Return the (x, y) coordinate for the center point of the cell that contains the specified text.  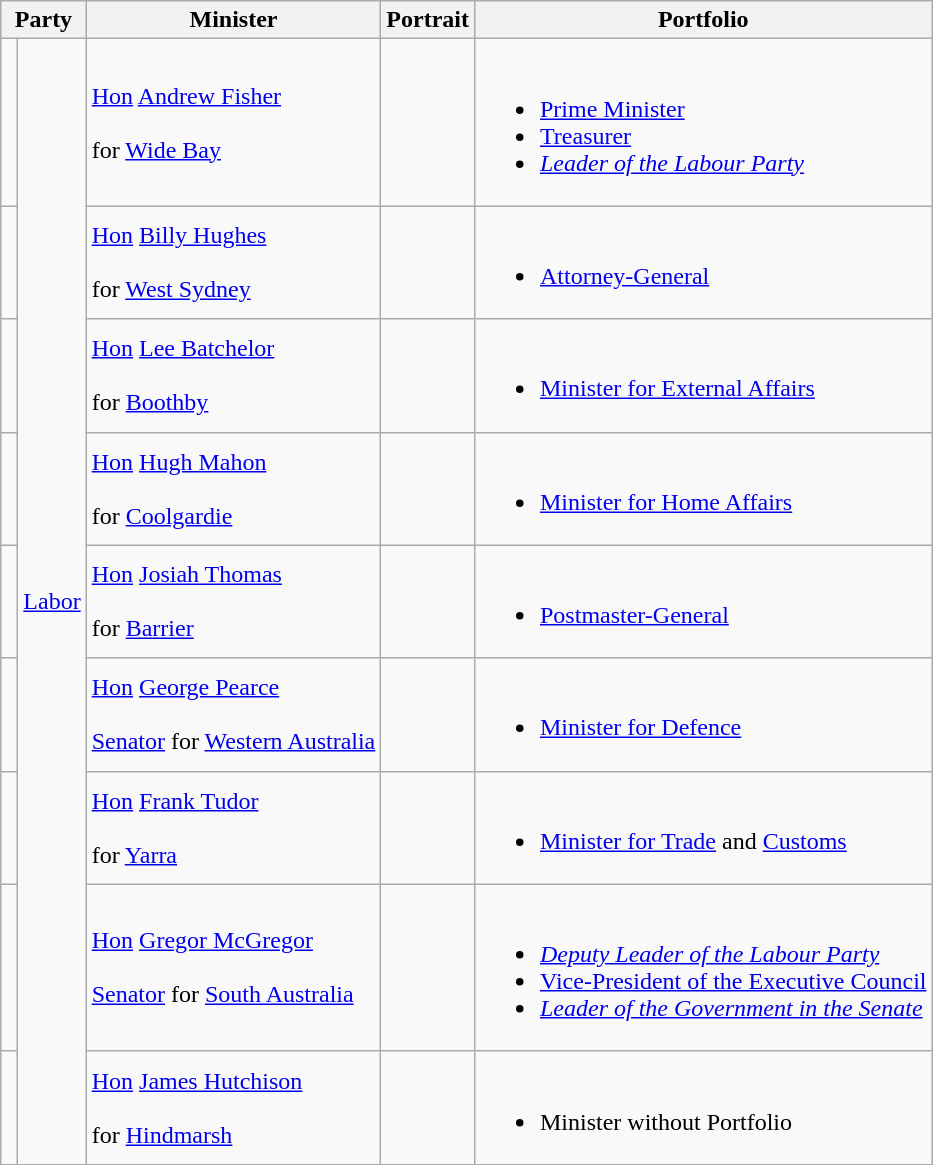
Minister for Home Affairs (703, 488)
Hon Frank Tudor for Yarra (234, 828)
Hon James Hutchison for Hindmarsh (234, 1108)
Hon Josiah Thomas for Barrier (234, 602)
Hon Gregor McGregor Senator for South Australia (234, 968)
Minister for Trade and Customs (703, 828)
Minister without Portfolio (703, 1108)
Hon Lee Batchelor for Boothby (234, 376)
Hon George Pearce Senator for Western Australia (234, 714)
Hon Andrew Fisher for Wide Bay (234, 122)
Hon Billy Hughes for West Sydney (234, 262)
Portfolio (703, 20)
Attorney-General (703, 262)
Hon Hugh Mahon for Coolgardie (234, 488)
Labor (52, 602)
Minister (234, 20)
Minister for External Affairs (703, 376)
Minister for Defence (703, 714)
Party (44, 20)
Prime MinisterTreasurerLeader of the Labour Party (703, 122)
Deputy Leader of the Labour PartyVice-President of the Executive CouncilLeader of the Government in the Senate (703, 968)
Postmaster-General (703, 602)
Portrait (428, 20)
